Return [x, y] of the center of cell containing provided text 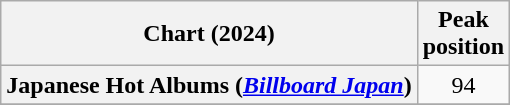
94 [463, 85]
Peakposition [463, 34]
Japanese Hot Albums (Billboard Japan) [209, 85]
Chart (2024) [209, 34]
